Scan for the cell matching the given text and deliver its [X, Y] coordinate at center. 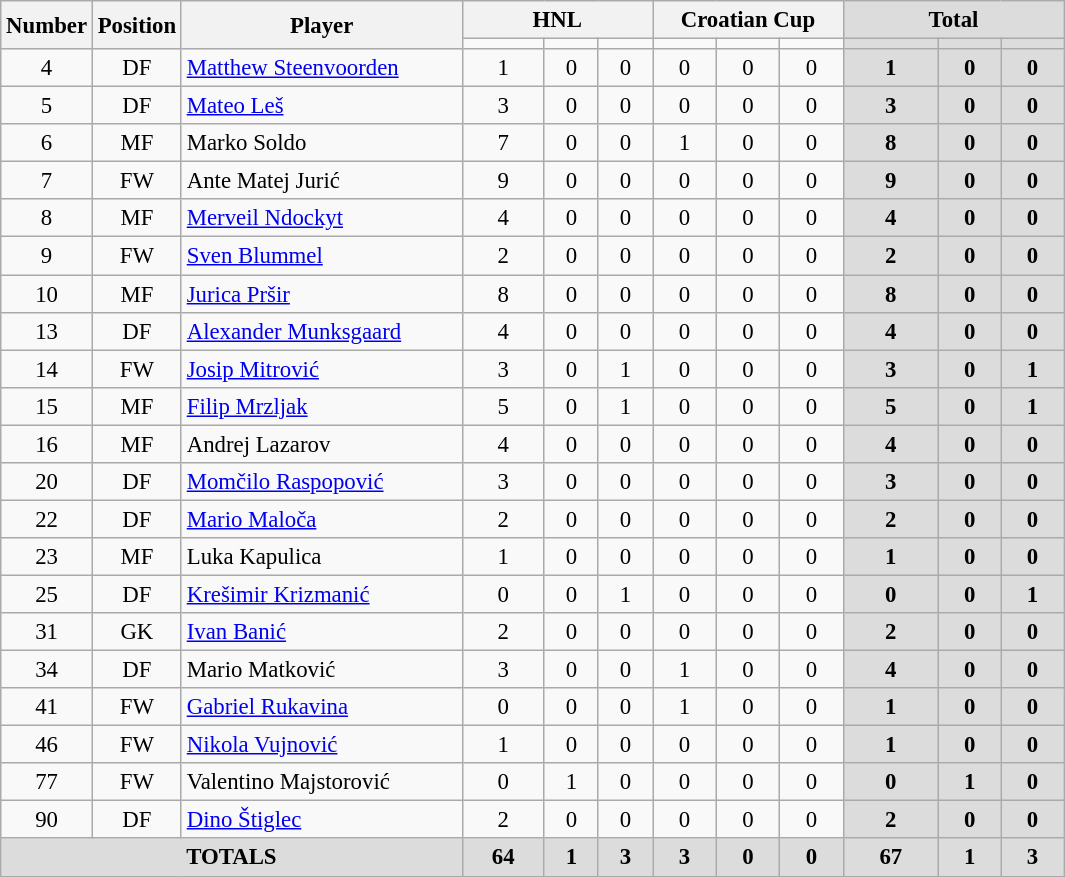
10 [47, 294]
Josip Mitrović [322, 369]
77 [47, 782]
14 [47, 369]
Filip Mrzljak [322, 406]
Jurica Pršir [322, 294]
20 [47, 482]
6 [47, 143]
Mario Matković [322, 670]
HNL [558, 20]
Krešimir Krizmanić [322, 594]
GK [136, 632]
Nikola Vujnović [322, 745]
Player [322, 25]
15 [47, 406]
Ante Matej Jurić [322, 181]
Marko Soldo [322, 143]
41 [47, 707]
64 [503, 858]
Ivan Banić [322, 632]
Valentino Majstorović [322, 782]
Position [136, 25]
Number [47, 25]
Mateo Leš [322, 106]
Luka Kapulica [322, 557]
Sven Blummel [322, 256]
16 [47, 444]
Matthew Steenvoorden [322, 68]
90 [47, 820]
Andrej Lazarov [322, 444]
23 [47, 557]
22 [47, 519]
Total [954, 20]
Dino Štiglec [322, 820]
Merveil Ndockyt [322, 219]
Momčilo Raspopović [322, 482]
13 [47, 331]
25 [47, 594]
Croatian Cup [748, 20]
31 [47, 632]
Alexander Munksgaard [322, 331]
Gabriel Rukavina [322, 707]
46 [47, 745]
TOTALS [232, 858]
67 [890, 858]
Mario Maloča [322, 519]
34 [47, 670]
